For the text-containing cell, return its midpoint in [X, Y] coordinate format. 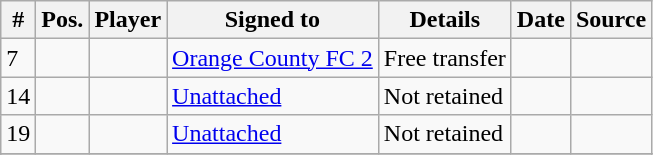
Player [128, 20]
Details [444, 20]
7 [18, 58]
19 [18, 134]
Source [610, 20]
# [18, 20]
Pos. [62, 20]
Signed to [273, 20]
Free transfer [444, 58]
Orange County FC 2 [273, 58]
14 [18, 96]
Date [540, 20]
